Detect which cell encompasses the target text, then output its [x, y] center coordinate. 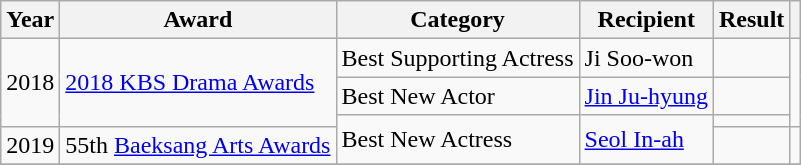
Best Supporting Actress [458, 58]
2018 KBS Drama Awards [198, 82]
2018 [30, 82]
Award [198, 20]
Seol In-ah [646, 140]
Recipient [646, 20]
Ji Soo-won [646, 58]
Year [30, 20]
55th Baeksang Arts Awards [198, 145]
Best New Actor [458, 96]
Best New Actress [458, 140]
Jin Ju-hyung [646, 96]
2019 [30, 145]
Result [751, 20]
Category [458, 20]
